For the text-containing cell, return its midpoint in [X, Y] coordinate format. 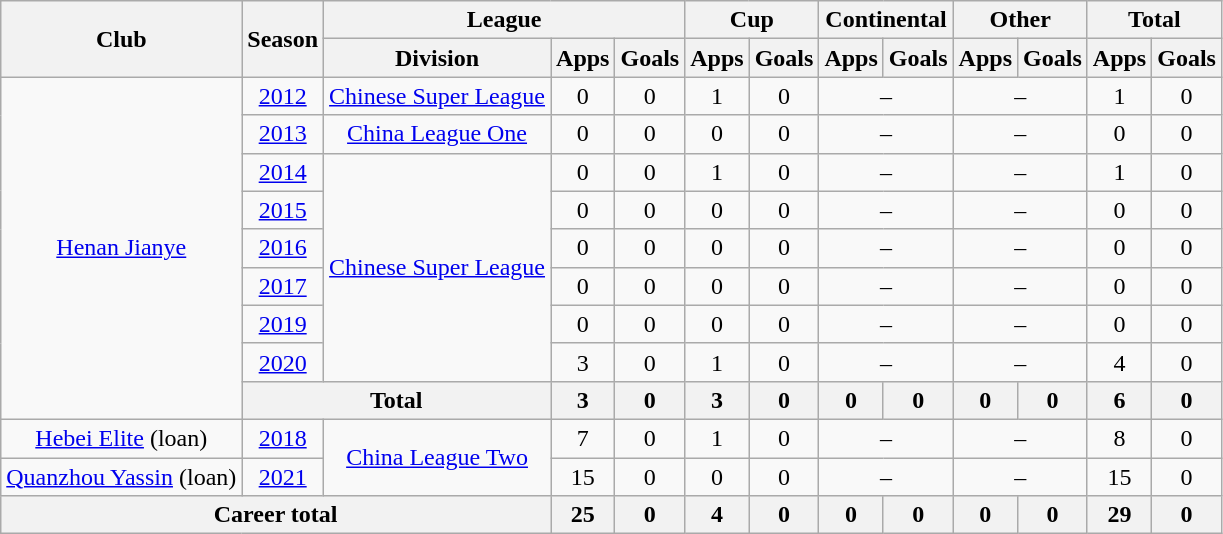
25 [583, 515]
Cup [752, 20]
2017 [283, 286]
Season [283, 39]
2019 [283, 324]
Club [122, 39]
Other [1020, 20]
6 [1119, 400]
Henan Jianye [122, 248]
29 [1119, 515]
Division [438, 58]
Career total [276, 515]
2021 [283, 477]
8 [1119, 438]
2013 [283, 134]
2016 [283, 248]
2020 [283, 362]
2014 [283, 172]
Hebei Elite (loan) [122, 438]
2015 [283, 210]
Quanzhou Yassin (loan) [122, 477]
China League One [438, 134]
League [504, 20]
Continental [886, 20]
China League Two [438, 457]
2012 [283, 96]
2018 [283, 438]
7 [583, 438]
